Extract the (x, y) coordinate from the center of the cell holding the provided text.  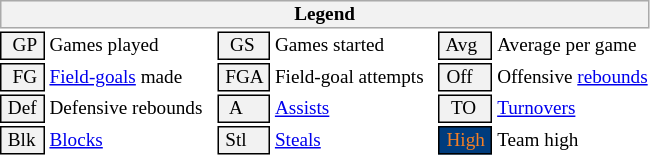
A (244, 108)
Off (466, 77)
FGA (244, 77)
Offensive rebounds (573, 77)
Field-goal attempts (354, 77)
Blocks (131, 140)
Blk (22, 140)
Field-goals made (131, 77)
FG (22, 77)
Legend (324, 14)
Avg (466, 46)
High (466, 140)
Games started (354, 46)
Assists (354, 108)
Defensive rebounds (131, 108)
Games played (131, 46)
Average per game (573, 46)
Turnovers (573, 108)
Def (22, 108)
TO (466, 108)
Stl (244, 140)
GP (22, 46)
GS (244, 46)
Steals (354, 140)
Team high (573, 140)
